Determine the [X, Y] coordinate at the center of the cell enclosing the given text.  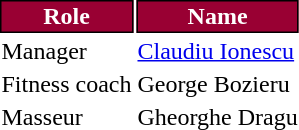
Role [66, 16]
Claudiu Ionescu [218, 51]
Manager [66, 51]
George Bozieru [218, 84]
Fitness coach [66, 84]
Name [218, 16]
